Locate the cell with the specified text and output its (X, Y) center coordinate. 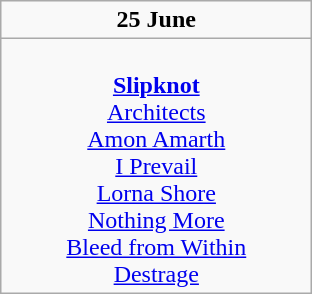
Slipknot Architects Amon Amarth I Prevail Lorna Shore Nothing More Bleed from Within Destrage (156, 166)
25 June (156, 20)
